Extract the [X, Y] coordinate from the center of the cell holding the provided text.  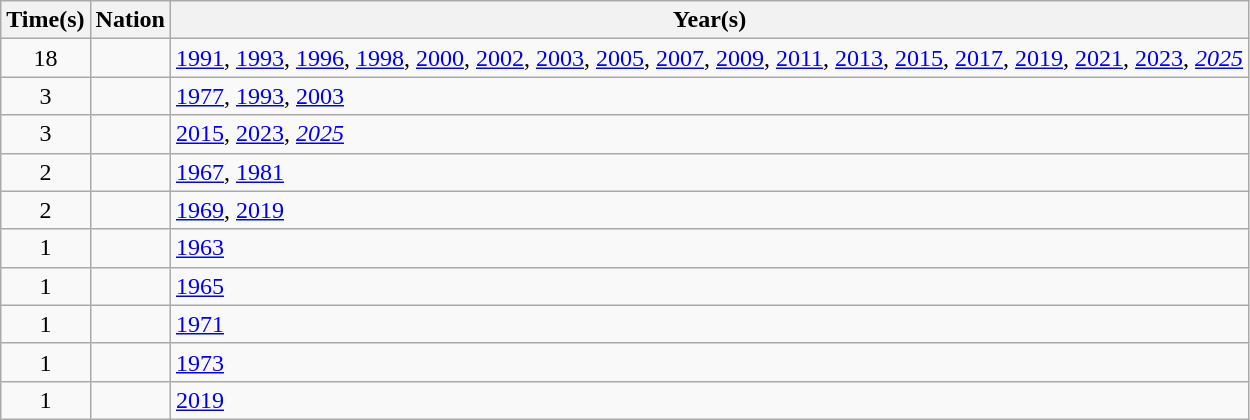
Year(s) [709, 20]
18 [46, 58]
1971 [709, 324]
1969, 2019 [709, 210]
2019 [709, 400]
1973 [709, 362]
1991, 1993, 1996, 1998, 2000, 2002, 2003, 2005, 2007, 2009, 2011, 2013, 2015, 2017, 2019, 2021, 2023, 2025 [709, 58]
Time(s) [46, 20]
1963 [709, 248]
1965 [709, 286]
2015, 2023, 2025 [709, 134]
1977, 1993, 2003 [709, 96]
Nation [130, 20]
1967, 1981 [709, 172]
